Provide the (x, y) coordinate of the cell's center where the given text is located.  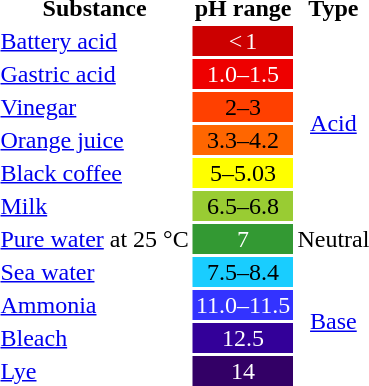
12.5 (243, 338)
5–5.03 (243, 173)
< 1 (243, 41)
1.0–1.5 (243, 74)
6.5–6.8 (243, 206)
3.3–4.2 (243, 140)
7.5–8.4 (243, 272)
11.0–11.5 (243, 305)
14 (243, 371)
7 (243, 239)
2–3 (243, 107)
